Capture the cell that displays the provided text and extract its (X, Y) central coordinate. 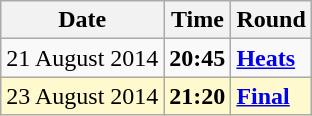
Time (198, 20)
Round (271, 20)
Final (271, 96)
20:45 (198, 58)
Heats (271, 58)
Date (82, 20)
21 August 2014 (82, 58)
21:20 (198, 96)
23 August 2014 (82, 96)
